Find where the given text appears and provide that cell's center as [X, Y] coordinate. 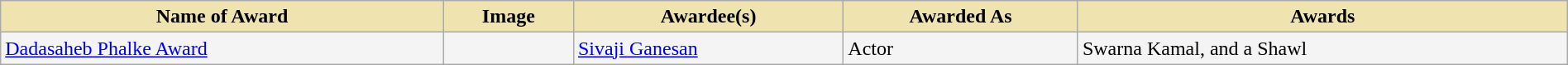
Image [508, 17]
Dadasaheb Phalke Award [222, 48]
Swarna Kamal, and a Shawl [1322, 48]
Actor [961, 48]
Sivaji Ganesan [708, 48]
Awardee(s) [708, 17]
Name of Award [222, 17]
Awarded As [961, 17]
Awards [1322, 17]
